Output the [X, Y] coordinate of the center of the cell containing the given text.  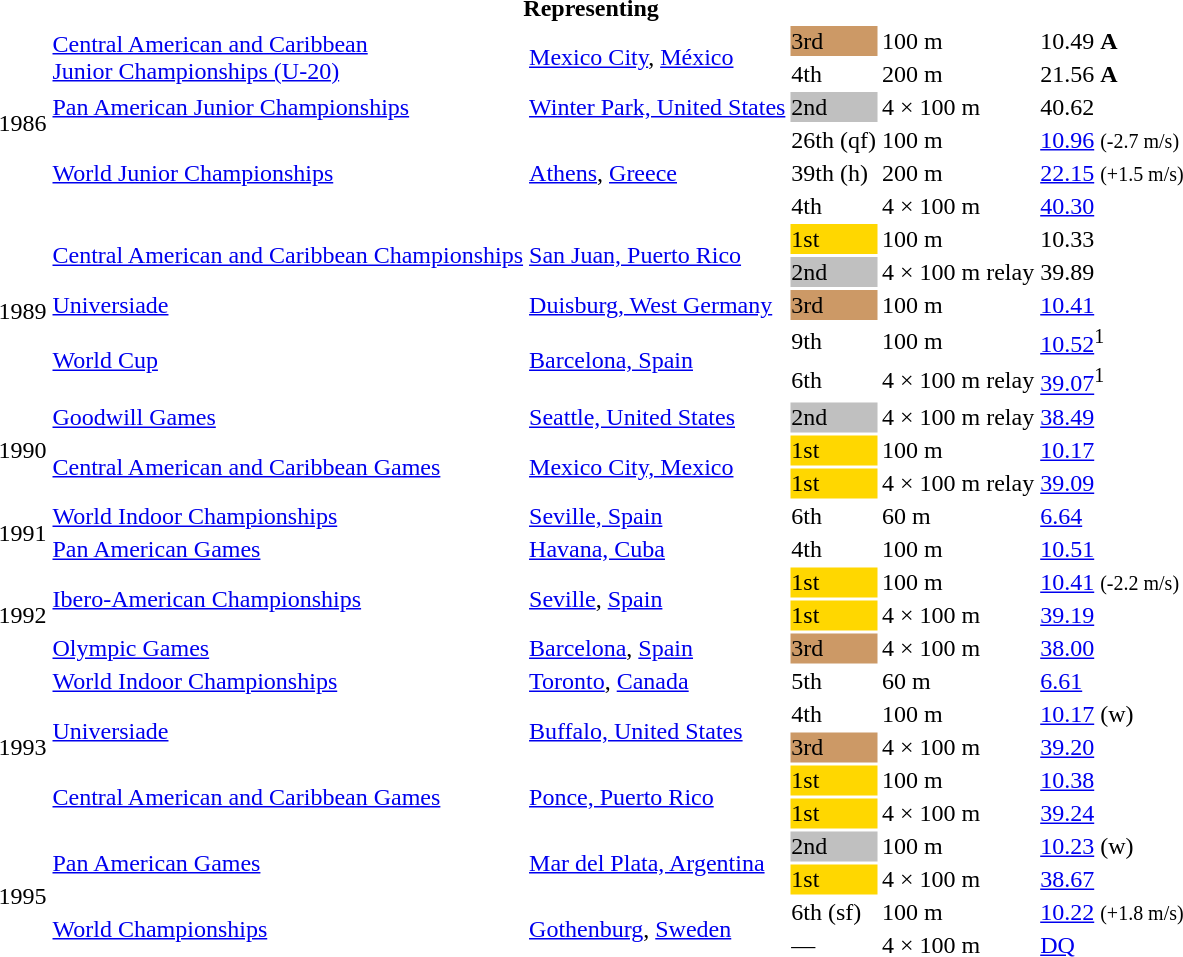
6th (sf) [834, 912]
Olympic Games [288, 648]
9th [834, 341]
Ponce, Puerto Rico [658, 796]
World Cup [288, 361]
Toronto, Canada [658, 681]
San Juan, Puerto Rico [658, 256]
5th [834, 681]
Ibero-American Championships [288, 598]
Pan American Junior Championships [288, 107]
Central American and CaribbeanJunior Championships (U-20) [288, 58]
Mar del Plata, Argentina [658, 862]
26th (qf) [834, 140]
Buffalo, United States [658, 730]
Goodwill Games [288, 417]
Mexico City, Mexico [658, 466]
Seattle, United States [658, 417]
Central American and Caribbean Championships [288, 256]
39th (h) [834, 173]
Mexico City, México [658, 58]
World Junior Championships [288, 173]
Havana, Cuba [658, 549]
Winter Park, United States [658, 107]
Duisburg, West Germany [658, 305]
Athens, Greece [658, 173]
